Determine the (X, Y) coordinate at the center of the cell enclosing the given text.  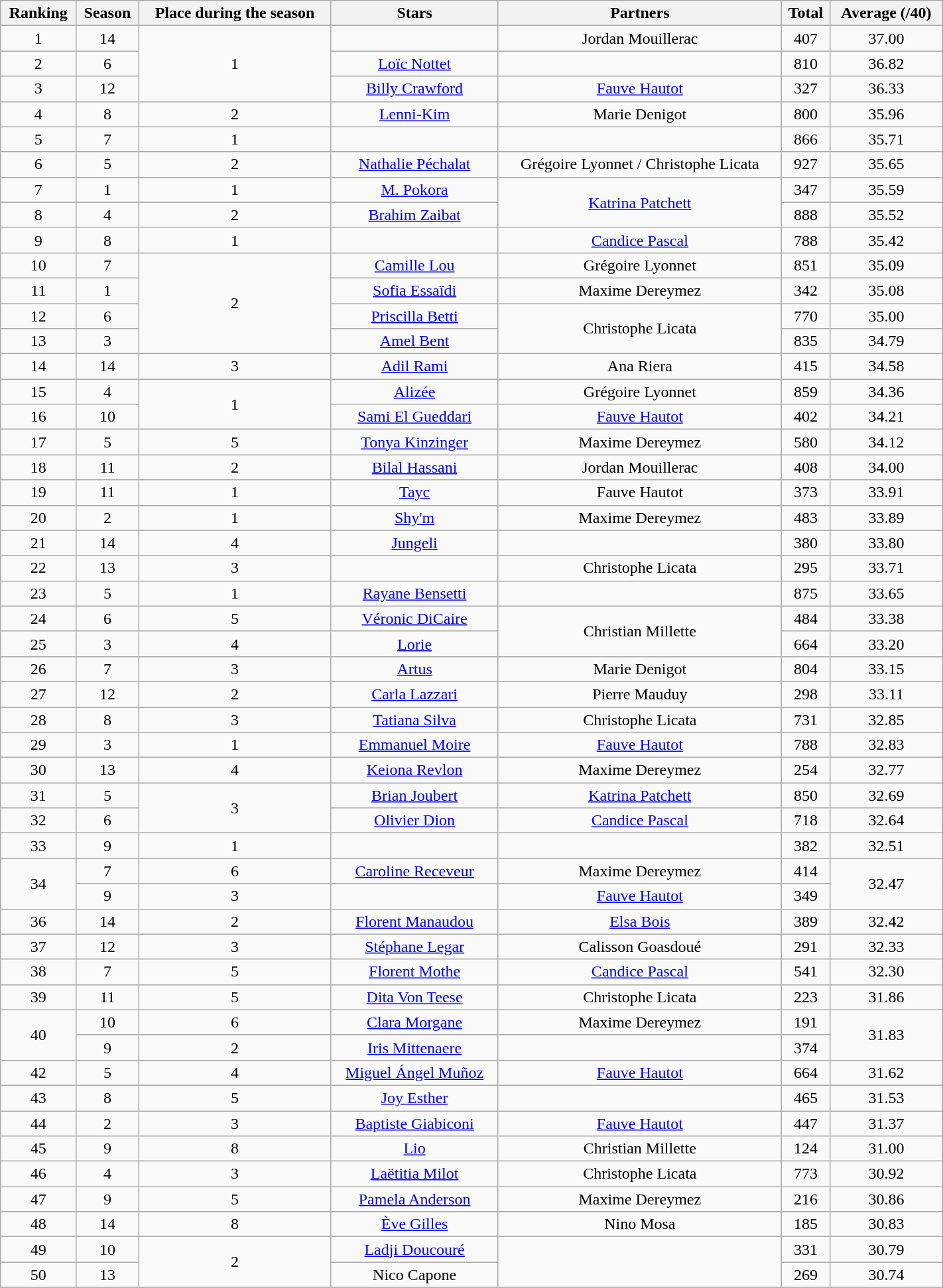
M. Pokora (414, 190)
36 (38, 921)
269 (805, 1275)
Joy Esther (414, 1098)
32.51 (887, 846)
48 (38, 1224)
32.33 (887, 947)
35.52 (887, 215)
380 (805, 543)
402 (805, 417)
24 (38, 618)
30.83 (887, 1224)
20 (38, 518)
Stéphane Legar (414, 947)
31.62 (887, 1073)
Pamela Anderson (414, 1199)
770 (805, 316)
35.08 (887, 290)
Florent Manaudou (414, 921)
Clara Morgane (414, 1022)
875 (805, 593)
35.42 (887, 240)
Bilal Hassani (414, 467)
32.69 (887, 795)
254 (805, 770)
40 (38, 1035)
Lio (414, 1149)
26 (38, 669)
373 (805, 493)
31.37 (887, 1124)
33.20 (887, 644)
29 (38, 745)
39 (38, 997)
Partners (639, 13)
Laëtitia Milot (414, 1174)
31.86 (887, 997)
45 (38, 1149)
32.64 (887, 821)
327 (805, 89)
Adil Rami (414, 367)
Artus (414, 669)
32.47 (887, 884)
17 (38, 442)
Miguel Ángel Muñoz (414, 1073)
850 (805, 795)
Season (107, 13)
34.79 (887, 341)
Ana Riera (639, 367)
34.21 (887, 417)
Véronic DiCaire (414, 618)
223 (805, 997)
33.80 (887, 543)
31.53 (887, 1098)
Stars (414, 13)
Brian Joubert (414, 795)
Sofia Essaïdi (414, 290)
32.83 (887, 745)
34.00 (887, 467)
35.09 (887, 265)
Amel Bent (414, 341)
30.92 (887, 1174)
Place during the season (235, 13)
810 (805, 64)
Shy'm (414, 518)
Nico Capone (414, 1275)
19 (38, 493)
38 (38, 972)
389 (805, 921)
Nathalie Péchalat (414, 164)
Carla Lazzari (414, 694)
32 (38, 821)
541 (805, 972)
37.00 (887, 38)
30 (38, 770)
216 (805, 1199)
47 (38, 1199)
191 (805, 1022)
Rayane Bensetti (414, 593)
580 (805, 442)
37 (38, 947)
Dita Von Teese (414, 997)
866 (805, 139)
36.33 (887, 89)
Tonya Kinzinger (414, 442)
31 (38, 795)
36.82 (887, 64)
Alizée (414, 392)
Ladji Doucouré (414, 1250)
342 (805, 290)
34.12 (887, 442)
484 (805, 618)
33.11 (887, 694)
Jungeli (414, 543)
382 (805, 846)
Ranking (38, 13)
851 (805, 265)
42 (38, 1073)
33 (38, 846)
Pierre Mauduy (639, 694)
Average (/40) (887, 13)
291 (805, 947)
33.91 (887, 493)
43 (38, 1098)
Camille Lou (414, 265)
731 (805, 719)
Grégoire Lyonnet / Christophe Licata (639, 164)
483 (805, 518)
16 (38, 417)
33.15 (887, 669)
447 (805, 1124)
295 (805, 568)
Nino Mosa (639, 1224)
Caroline Receveur (414, 871)
33.65 (887, 593)
33.38 (887, 618)
888 (805, 215)
298 (805, 694)
927 (805, 164)
22 (38, 568)
34.58 (887, 367)
Sami El Gueddari (414, 417)
349 (805, 896)
Keiona Revlon (414, 770)
44 (38, 1124)
Tatiana Silva (414, 719)
25 (38, 644)
33.71 (887, 568)
30.74 (887, 1275)
32.77 (887, 770)
Emmanuel Moire (414, 745)
21 (38, 543)
32.42 (887, 921)
Elsa Bois (639, 921)
46 (38, 1174)
Calisson Goasdoué (639, 947)
35.71 (887, 139)
Florent Mothe (414, 972)
31.00 (887, 1149)
374 (805, 1047)
33.89 (887, 518)
30.79 (887, 1250)
32.30 (887, 972)
23 (38, 593)
Billy Crawford (414, 89)
Total (805, 13)
835 (805, 341)
27 (38, 694)
34.36 (887, 392)
804 (805, 669)
Lorie (414, 644)
35.65 (887, 164)
800 (805, 114)
30.86 (887, 1199)
415 (805, 367)
31.83 (887, 1035)
407 (805, 38)
34 (38, 884)
Tayc (414, 493)
Baptiste Giabiconi (414, 1124)
859 (805, 392)
718 (805, 821)
331 (805, 1250)
Brahim Zaibat (414, 215)
35.59 (887, 190)
465 (805, 1098)
Iris Mittenaere (414, 1047)
347 (805, 190)
Lenni-Kim (414, 114)
35.00 (887, 316)
414 (805, 871)
Olivier Dion (414, 821)
Loïc Nottet (414, 64)
185 (805, 1224)
408 (805, 467)
35.96 (887, 114)
773 (805, 1174)
15 (38, 392)
32.85 (887, 719)
Ève Gilles (414, 1224)
50 (38, 1275)
49 (38, 1250)
28 (38, 719)
18 (38, 467)
124 (805, 1149)
Priscilla Betti (414, 316)
